Detect which cell encompasses the target text, then output its (X, Y) center coordinate. 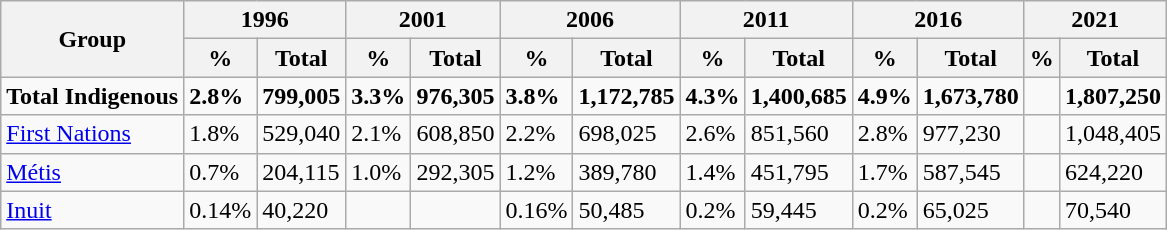
2006 (590, 20)
529,040 (302, 134)
1,172,785 (626, 96)
1.8% (220, 134)
0.16% (536, 210)
1.2% (536, 172)
65,025 (970, 210)
2.2% (536, 134)
608,850 (456, 134)
3.3% (378, 96)
587,545 (970, 172)
Inuit (92, 210)
698,025 (626, 134)
1,048,405 (1112, 134)
2016 (938, 20)
Group (92, 39)
799,005 (302, 96)
1,400,685 (798, 96)
1996 (265, 20)
2021 (1095, 20)
977,230 (970, 134)
1.4% (712, 172)
1,807,250 (1112, 96)
50,485 (626, 210)
976,305 (456, 96)
292,305 (456, 172)
389,780 (626, 172)
451,795 (798, 172)
59,445 (798, 210)
3.8% (536, 96)
Total Indigenous (92, 96)
2001 (423, 20)
40,220 (302, 210)
0.14% (220, 210)
204,115 (302, 172)
70,540 (1112, 210)
2.6% (712, 134)
851,560 (798, 134)
4.9% (884, 96)
1.0% (378, 172)
First Nations (92, 134)
0.7% (220, 172)
2011 (766, 20)
2.1% (378, 134)
624,220 (1112, 172)
1.7% (884, 172)
Métis (92, 172)
1,673,780 (970, 96)
4.3% (712, 96)
